Output the [x, y] coordinate of the center of the cell containing the given text.  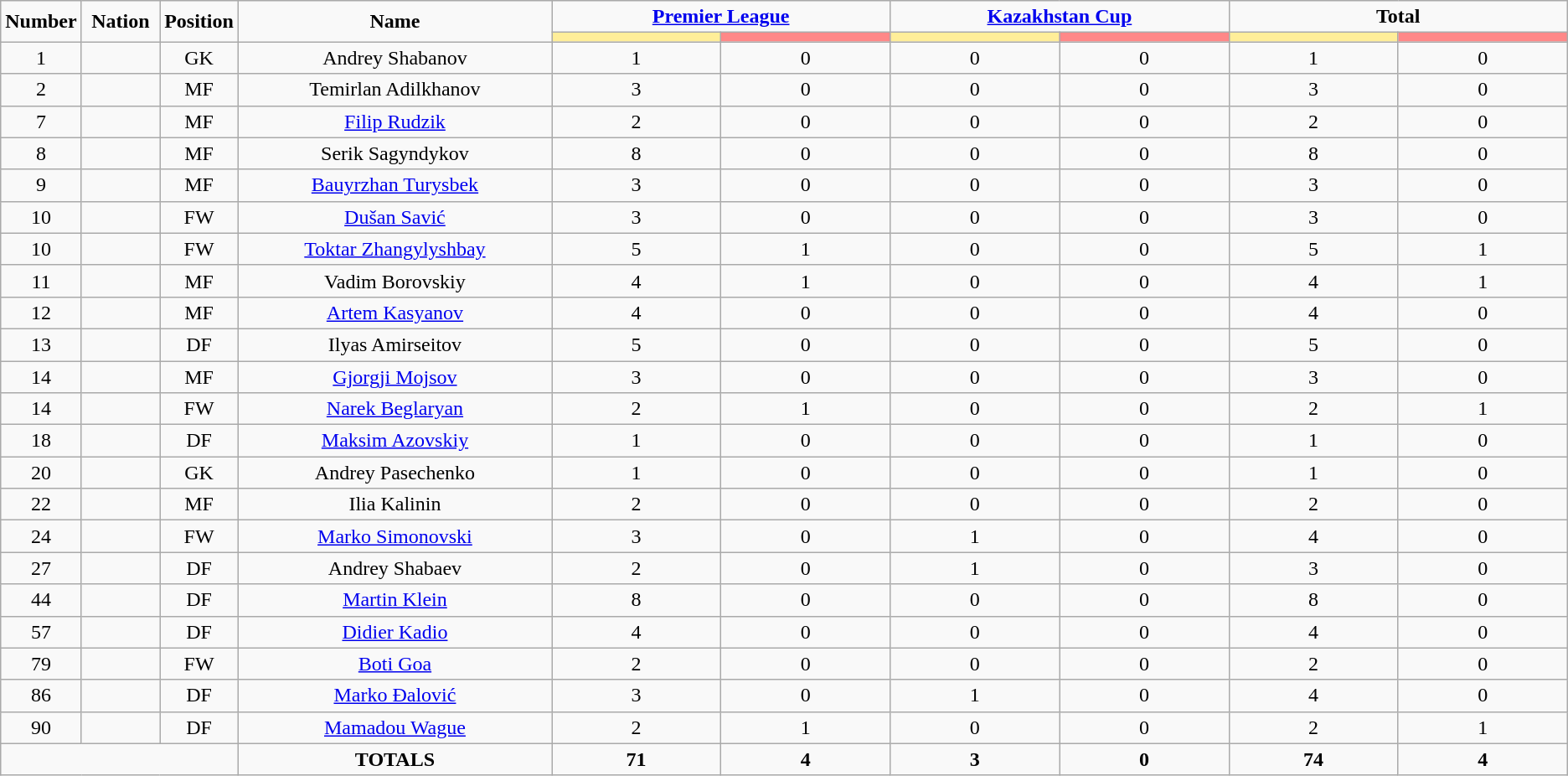
Serik Sagyndykov [395, 153]
TOTALS [395, 759]
Martin Klein [395, 600]
Marko Đalović [395, 696]
Andrey Shabanov [395, 58]
27 [41, 568]
Number [41, 22]
Toktar Zhangylyshbay [395, 249]
Marko Simonovski [395, 536]
71 [636, 759]
Name [395, 22]
Andrey Shabaev [395, 568]
18 [41, 441]
Temirlan Adilkhanov [395, 90]
Artem Kasyanov [395, 313]
13 [41, 344]
Kazakhstan Cup [1060, 17]
Premier League [720, 17]
12 [41, 313]
90 [41, 727]
Ilia Kalinin [395, 504]
86 [41, 696]
Maksim Azovskiy [395, 441]
Bauyrzhan Turysbek [395, 185]
7 [41, 122]
79 [41, 664]
Narek Beglaryan [395, 409]
11 [41, 281]
22 [41, 504]
Ilyas Amirseitov [395, 344]
57 [41, 632]
20 [41, 473]
Gjorgji Mojsov [395, 376]
Mamadou Wague [395, 727]
Total [1398, 17]
44 [41, 600]
9 [41, 185]
74 [1313, 759]
Didier Kadio [395, 632]
Nation [121, 22]
Boti Goa [395, 664]
Dušan Savić [395, 217]
24 [41, 536]
Andrey Pasechenko [395, 473]
Filip Rudzik [395, 122]
Vadim Borovskiy [395, 281]
Position [199, 22]
